Find where the given text appears and provide that cell's center as (x, y) coordinate. 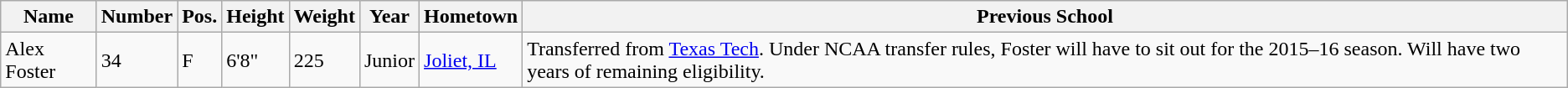
Number (137, 17)
225 (324, 60)
Joliet, IL (471, 60)
6'8" (255, 60)
Previous School (1045, 17)
Hometown (471, 17)
34 (137, 60)
Pos. (199, 17)
Junior (389, 60)
Name (49, 17)
F (199, 60)
Weight (324, 17)
Alex Foster (49, 60)
Height (255, 17)
Year (389, 17)
